For the text-containing cell, return its midpoint in (X, Y) coordinate format. 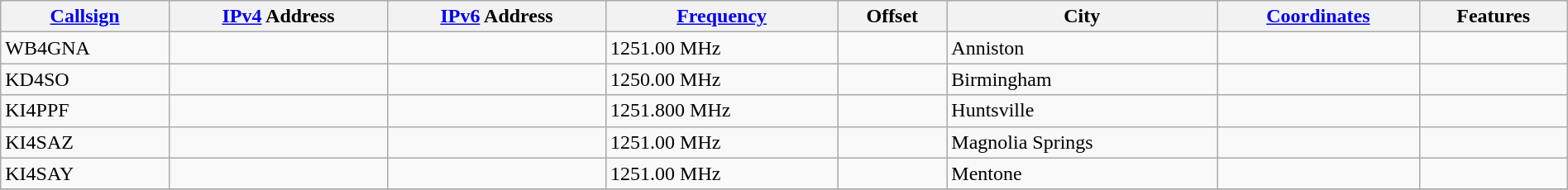
Birmingham (1082, 79)
Anniston (1082, 48)
Features (1494, 17)
Callsign (85, 17)
Mentone (1082, 173)
KI4SAY (85, 173)
IPv6 Address (497, 17)
KD4SO (85, 79)
Frequency (722, 17)
1251.800 MHz (722, 111)
KI4PPF (85, 111)
Magnolia Springs (1082, 142)
Coordinates (1318, 17)
Huntsville (1082, 111)
IPv4 Address (279, 17)
WB4GNA (85, 48)
1250.00 MHz (722, 79)
KI4SAZ (85, 142)
City (1082, 17)
Offset (892, 17)
